From the cell containing the given text, extract its center point as [x, y] coordinate. 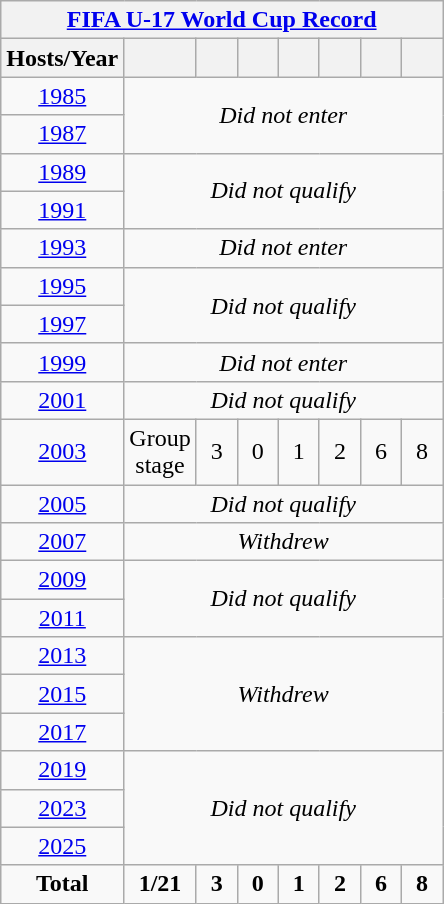
1/21 [160, 884]
2001 [62, 400]
2019 [62, 770]
2003 [62, 452]
2011 [62, 618]
2015 [62, 694]
1999 [62, 362]
Hosts/Year [62, 58]
Group stage [160, 452]
1991 [62, 210]
1989 [62, 172]
2007 [62, 542]
2013 [62, 656]
1993 [62, 248]
2023 [62, 808]
2009 [62, 580]
2017 [62, 732]
FIFA U-17 World Cup Record [222, 20]
Total [62, 884]
2005 [62, 503]
2025 [62, 846]
1985 [62, 96]
1997 [62, 324]
1987 [62, 134]
1995 [62, 286]
